Identify which cell holds the provided text, then report its [x, y] central coordinate. 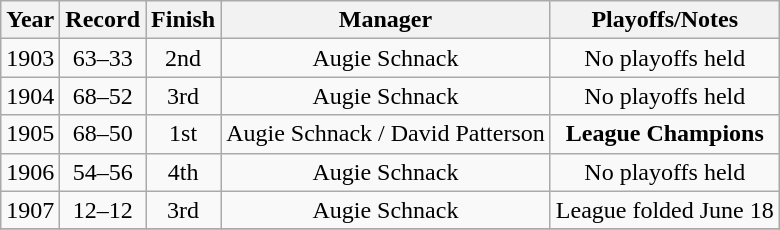
Playoffs/Notes [664, 20]
1903 [30, 58]
Record [103, 20]
Augie Schnack / David Patterson [386, 134]
Finish [184, 20]
68–52 [103, 96]
Manager [386, 20]
1904 [30, 96]
63–33 [103, 58]
Year [30, 20]
1907 [30, 210]
1905 [30, 134]
League Champions [664, 134]
12–12 [103, 210]
68–50 [103, 134]
1906 [30, 172]
4th [184, 172]
League folded June 18 [664, 210]
54–56 [103, 172]
1st [184, 134]
2nd [184, 58]
